Scan for the cell matching the given text and deliver its (X, Y) coordinate at center. 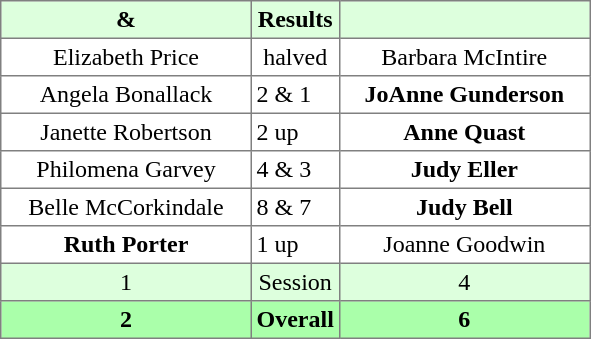
Judy Eller (464, 170)
Session (295, 282)
2 & 1 (295, 95)
Overall (295, 320)
2 up (295, 132)
6 (464, 320)
Janette Robertson (126, 132)
Philomena Garvey (126, 170)
4 (464, 282)
JoAnne Gunderson (464, 95)
Belle McCorkindale (126, 207)
Elizabeth Price (126, 57)
Anne Quast (464, 132)
8 & 7 (295, 207)
2 (126, 320)
& (126, 20)
1 (126, 282)
Joanne Goodwin (464, 245)
1 up (295, 245)
Results (295, 20)
Judy Bell (464, 207)
Ruth Porter (126, 245)
Angela Bonallack (126, 95)
Barbara McIntire (464, 57)
halved (295, 57)
4 & 3 (295, 170)
